Scan for the cell matching the given text and deliver its [X, Y] coordinate at center. 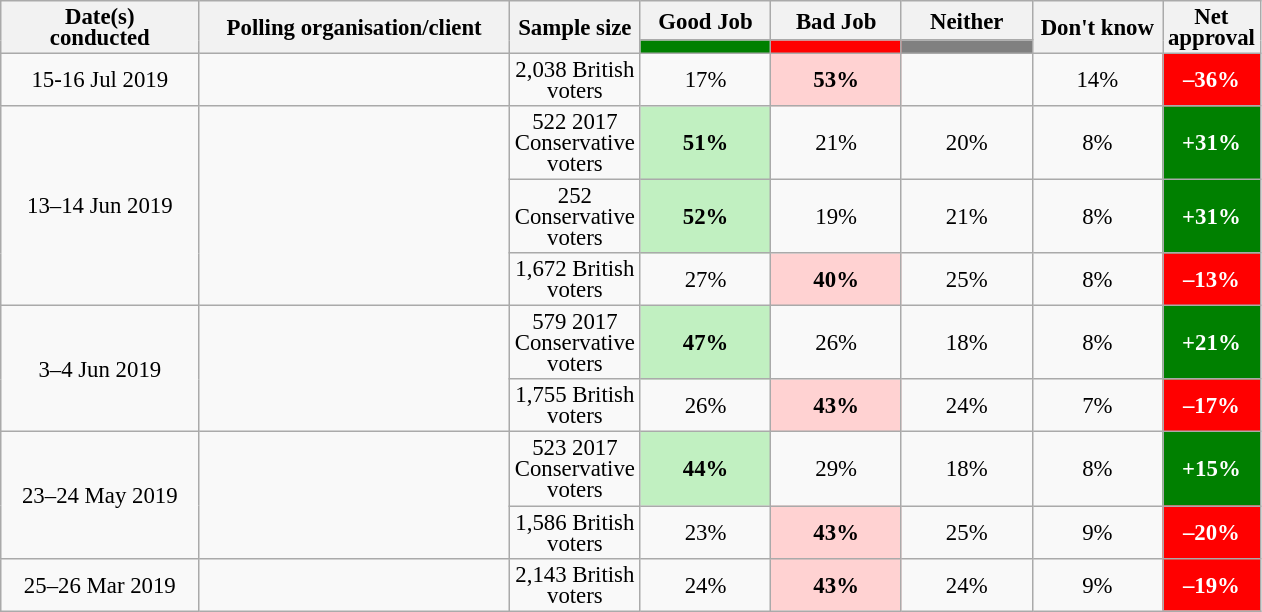
–36% [1212, 80]
–13% [1212, 280]
7% [1098, 406]
13–14 Jun 2019 [100, 206]
Date(s)conducted [100, 28]
Neither [966, 20]
47% [706, 343]
Net approval [1212, 28]
–19% [1212, 584]
2,143 British voters [574, 584]
14% [1098, 80]
1,672 British voters [574, 280]
40% [836, 280]
20% [966, 143]
52% [706, 217]
+21% [1212, 343]
3–4 Jun 2019 [100, 369]
+15% [1212, 469]
44% [706, 469]
19% [836, 217]
1,586 British voters [574, 532]
–17% [1212, 406]
Bad Job [836, 20]
25–26 Mar 2019 [100, 584]
1,755 British voters [574, 406]
252 Conservative voters [574, 217]
2,038 British voters [574, 80]
53% [836, 80]
17% [706, 80]
–20% [1212, 532]
522 2017 Conservative voters [574, 143]
23–24 May 2019 [100, 495]
27% [706, 280]
23% [706, 532]
579 2017 Conservative voters [574, 343]
523 2017 Conservative voters [574, 469]
Don't know [1098, 28]
Sample size [574, 28]
Polling organisation/client [354, 28]
Good Job [706, 20]
15-16 Jul 2019 [100, 80]
51% [706, 143]
29% [836, 469]
